Provide the [X, Y] coordinate of the cell's center where the given text is located.  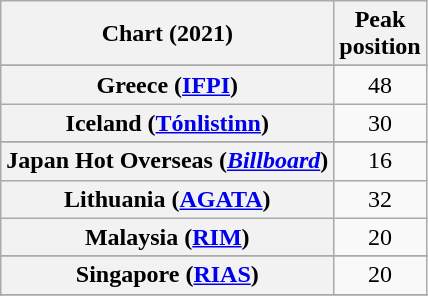
Malaysia (RIM) [168, 237]
Iceland (Tónlistinn) [168, 123]
Peakposition [380, 34]
Lithuania (AGATA) [168, 199]
Chart (2021) [168, 34]
48 [380, 85]
32 [380, 199]
Greece (IFPI) [168, 85]
16 [380, 161]
Singapore (RIAS) [168, 275]
30 [380, 123]
Japan Hot Overseas (Billboard) [168, 161]
